Detect which cell encompasses the target text, then output its (x, y) center coordinate. 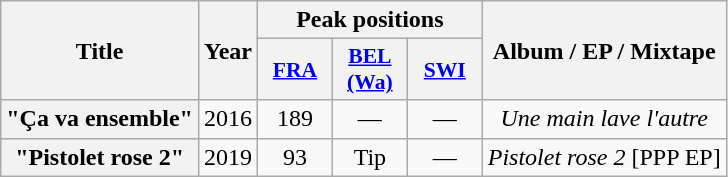
"Ça va ensemble" (100, 119)
BEL (Wa) (370, 70)
SWI (444, 70)
2019 (228, 157)
93 (296, 157)
"Pistolet rose 2" (100, 157)
189 (296, 119)
Peak positions (370, 20)
Title (100, 50)
Tip (370, 157)
FRA (296, 70)
Pistolet rose 2 [PPP EP] (604, 157)
Une main lave l'autre (604, 119)
2016 (228, 119)
Album / EP / Mixtape (604, 50)
Year (228, 50)
